Search for the cell housing the specified text and yield its [X, Y] center coordinate. 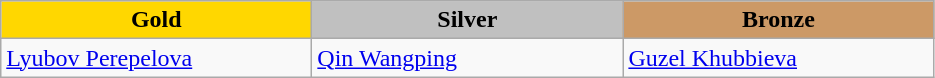
Qin Wangping [468, 58]
Silver [468, 20]
Guzel Khubbieva [778, 58]
Gold [156, 20]
Lyubov Perepelova [156, 58]
Bronze [778, 20]
